Identify which cell holds the provided text, then report its [x, y] central coordinate. 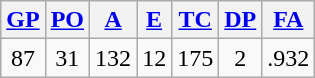
12 [154, 58]
A [114, 20]
175 [196, 58]
31 [67, 58]
E [154, 20]
TC [196, 20]
2 [240, 58]
PO [67, 20]
.932 [288, 58]
FA [288, 20]
132 [114, 58]
GP [23, 20]
DP [240, 20]
87 [23, 58]
